Extract the [x, y] coordinate from the center of the cell holding the provided text.  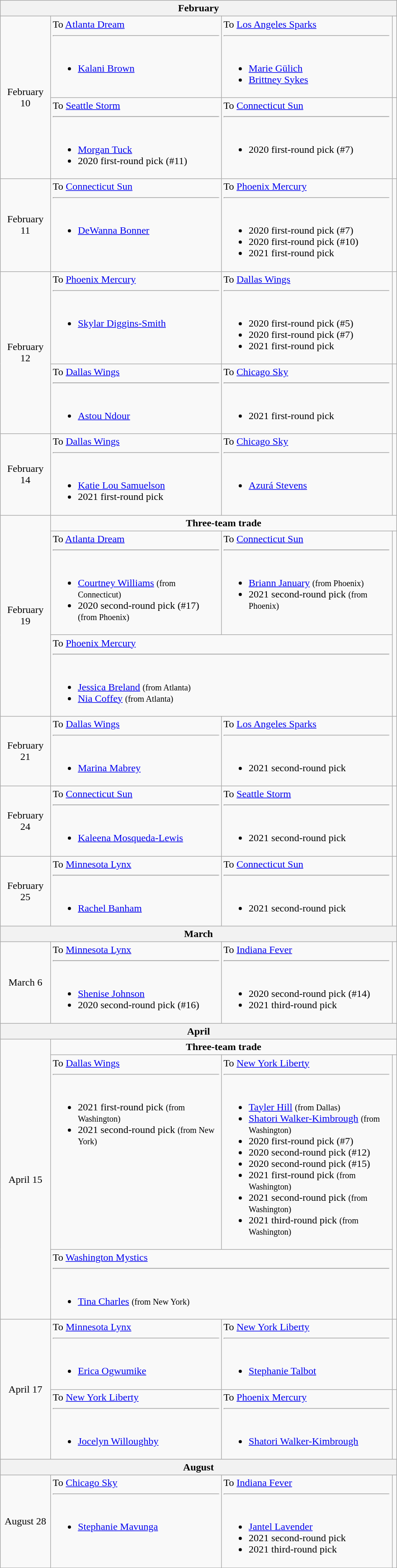
To Chicago Sky Azurá Stevens [307, 474]
To Dallas Wings Marina Mabrey [136, 751]
April [198, 1031]
February 11 [26, 225]
To Seattle Storm Morgan Tuck2020 first-round pick (#11) [136, 138]
To Washington Mystics Tina Charles (from New York) [221, 1285]
To Los Angeles Sparks2021 second-round pick [307, 751]
February 19 [26, 615]
February 12 [26, 353]
March 6 [26, 983]
To Minnesota Lynx Shenise Johnson2020 second-round pick (#16) [136, 983]
April 17 [26, 1389]
February [198, 8]
To New York Liberty Jocelyn Willoughby [136, 1424]
To Connecticut Sun2021 second-round pick [307, 891]
August 28 [26, 1522]
February 10 [26, 98]
To Chicago Sky Stephanie Mavunga [136, 1522]
To Phoenix Mercury Skylar Diggins-Smith [136, 317]
February 21 [26, 751]
April 15 [26, 1179]
To Dallas Wings Astou Ndour [136, 399]
To Minnesota Lynx Erica Ogwumike [136, 1354]
August [198, 1467]
To Connecticut Sun Briann January (from Phoenix)2021 second-round pick (from Phoenix) [307, 583]
To Minnesota Lynx Rachel Banham [136, 891]
To Phoenix Mercury Jessica Breland (from Atlanta) Nia Coffey (from Atlanta) [221, 675]
To Dallas Wings Katie Lou Samuelson2021 first-round pick [136, 474]
To Atlanta Dream Kalani Brown [136, 57]
To New York Liberty Stephanie Talbot [307, 1354]
February 25 [26, 891]
March [198, 934]
To Dallas Wings2020 first-round pick (#5)2020 first-round pick (#7)2021 first-round pick [307, 317]
February 14 [26, 474]
To Los Angeles Sparks Marie Gülich Brittney Sykes [307, 57]
To Atlanta Dream Courtney Williams (from Connecticut)2020 second-round pick (#17) (from Phoenix) [136, 583]
To Connecticut Sun Kaleena Mosqueda-Lewis [136, 821]
To Seattle Storm2021 second-round pick [307, 821]
To Phoenix Mercury2020 first-round pick (#7)2020 first-round pick (#10)2021 first-round pick [307, 225]
To Indiana Fever2020 second-round pick (#14)2021 third-round pick [307, 983]
To Connecticut Sun DeWanna Bonner [136, 225]
To Connecticut Sun2020 first-round pick (#7) [307, 138]
To Phoenix Mercury Shatori Walker-Kimbrough [307, 1424]
February 24 [26, 821]
To Chicago Sky2021 first-round pick [307, 399]
To Dallas Wings2021 first-round pick (from Washington)2021 second-round pick (from New York) [136, 1152]
To Indiana Fever Jantel Lavender2021 second-round pick2021 third-round pick [307, 1522]
